Identify which cell holds the provided text, then report its (x, y) central coordinate. 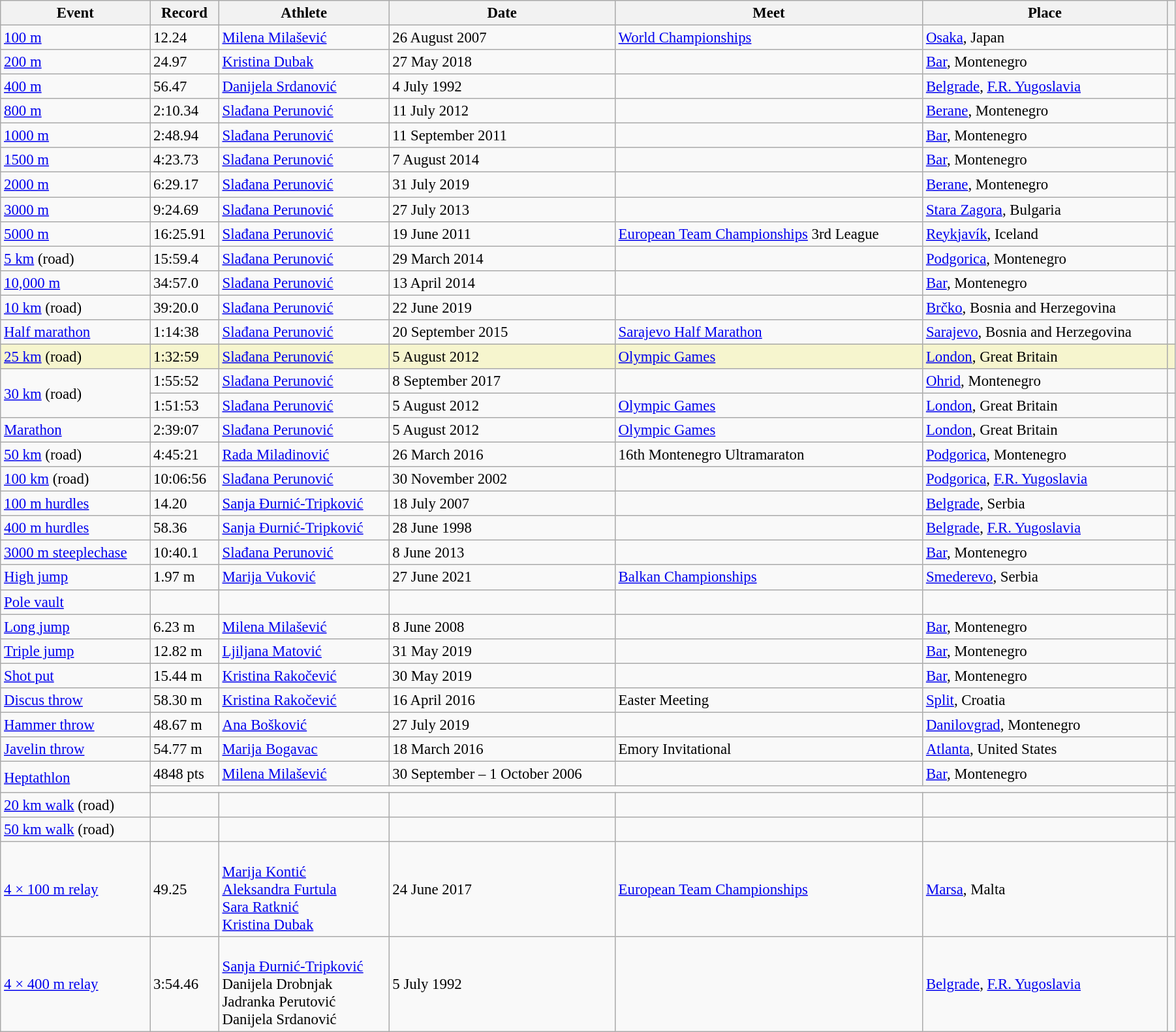
58.30 m (184, 700)
31 July 2019 (502, 185)
39:20.0 (184, 307)
18 July 2007 (502, 504)
Brčko, Bosnia and Herzegovina (1045, 307)
European Team Championships (769, 890)
2:10.34 (184, 111)
50 km walk (road) (76, 830)
Atlanta, United States (1045, 749)
Marija KontićAleksandra FurtulaSara RatknićKristina Dubak (304, 890)
20 km walk (road) (76, 805)
27 July 2013 (502, 210)
Marsa, Malta (1045, 890)
30 November 2002 (502, 479)
19 June 2011 (502, 234)
4:23.73 (184, 160)
Balkan Championships (769, 578)
30 May 2019 (502, 676)
5 July 1992 (502, 984)
2:39:07 (184, 430)
100 m hurdles (76, 504)
25 km (road) (76, 356)
Sarajevo Half Marathon (769, 332)
10:06:56 (184, 479)
Hammer throw (76, 725)
4:45:21 (184, 455)
26 March 2016 (502, 455)
100 m (76, 38)
10 km (road) (76, 307)
7 August 2014 (502, 160)
11 September 2011 (502, 136)
1:51:53 (184, 405)
10,000 m (76, 283)
Marathon (76, 430)
54.77 m (184, 749)
3000 m steeplechase (76, 553)
14.20 (184, 504)
Shot put (76, 676)
400 m hurdles (76, 528)
24 June 2017 (502, 890)
Ljiljana Matović (304, 651)
12.82 m (184, 651)
8 June 2008 (502, 627)
Pole vault (76, 602)
Split, Croatia (1045, 700)
48.67 m (184, 725)
Javelin throw (76, 749)
8 June 2013 (502, 553)
12.24 (184, 38)
Marija Bogavac (304, 749)
29 March 2014 (502, 258)
49.25 (184, 890)
5 km (road) (76, 258)
Stara Zagora, Bulgaria (1045, 210)
Danilovgrad, Montenegro (1045, 725)
European Team Championships 3rd League (769, 234)
Heptathlon (76, 777)
13 April 2014 (502, 283)
31 May 2019 (502, 651)
18 March 2016 (502, 749)
5000 m (76, 234)
15:59.4 (184, 258)
27 July 2019 (502, 725)
Date (502, 13)
Ana Bošković (304, 725)
Discus throw (76, 700)
1500 m (76, 160)
4 July 1992 (502, 87)
Place (1045, 13)
1:32:59 (184, 356)
8 September 2017 (502, 381)
27 June 2021 (502, 578)
1.97 m (184, 578)
Podgorica, F.R. Yugoslavia (1045, 479)
27 May 2018 (502, 62)
2000 m (76, 185)
Emory Invitational (769, 749)
4 × 100 m relay (76, 890)
15.44 m (184, 676)
High jump (76, 578)
3000 m (76, 210)
Sanja Đurnić-TripkovićDanijela DrobnjakJadranka PerutovićDanijela Srdanović (304, 984)
Athlete (304, 13)
800 m (76, 111)
9:24.69 (184, 210)
100 km (road) (76, 479)
Belgrade, Serbia (1045, 504)
30 September – 1 October 2006 (502, 774)
58.36 (184, 528)
6:29.17 (184, 185)
Easter Meeting (769, 700)
30 km (road) (76, 393)
Event (76, 13)
Ohrid, Montenegro (1045, 381)
Osaka, Japan (1045, 38)
20 September 2015 (502, 332)
16:25.91 (184, 234)
3:54.46 (184, 984)
200 m (76, 62)
1000 m (76, 136)
10:40.1 (184, 553)
400 m (76, 87)
56.47 (184, 87)
50 km (road) (76, 455)
34:57.0 (184, 283)
16 April 2016 (502, 700)
11 July 2012 (502, 111)
Marija Vuković (304, 578)
4848 pts (184, 774)
Danijela Srdanović (304, 87)
22 June 2019 (502, 307)
Triple jump (76, 651)
24.97 (184, 62)
2:48.94 (184, 136)
26 August 2007 (502, 38)
Long jump (76, 627)
1:14:38 (184, 332)
16th Montenegro Ultramaraton (769, 455)
1:55:52 (184, 381)
4 × 400 m relay (76, 984)
Kristina Dubak (304, 62)
Half marathon (76, 332)
Sarajevo, Bosnia and Herzegovina (1045, 332)
Meet (769, 13)
Record (184, 13)
Smederevo, Serbia (1045, 578)
Reykjavík, Iceland (1045, 234)
6.23 m (184, 627)
World Championships (769, 38)
28 June 1998 (502, 528)
Rada Miladinović (304, 455)
